Scan for the cell matching the given text and deliver its [X, Y] coordinate at center. 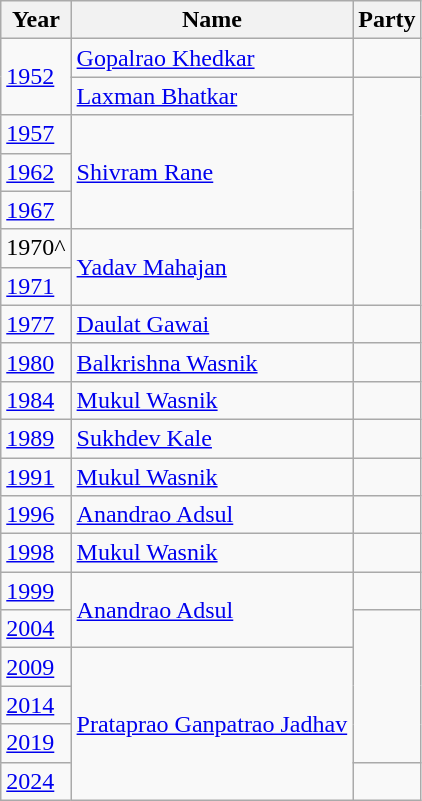
1991 [36, 477]
Prataprao Ganpatrao Jadhav [212, 724]
1996 [36, 515]
Shivram Rane [212, 172]
Balkrishna Wasnik [212, 362]
Yadav Mahajan [212, 267]
1977 [36, 324]
2019 [36, 743]
Year [36, 20]
1970^ [36, 248]
2024 [36, 781]
1998 [36, 553]
1971 [36, 286]
1967 [36, 210]
1984 [36, 400]
Gopalrao Khedkar [212, 58]
Sukhdev Kale [212, 438]
Laxman Bhatkar [212, 96]
Party [387, 20]
1999 [36, 591]
Daulat Gawai [212, 324]
1952 [36, 77]
2009 [36, 667]
Name [212, 20]
2014 [36, 705]
1962 [36, 172]
2004 [36, 629]
1989 [36, 438]
1957 [36, 134]
1980 [36, 362]
